Locate the cell with the specified text and output its [x, y] center coordinate. 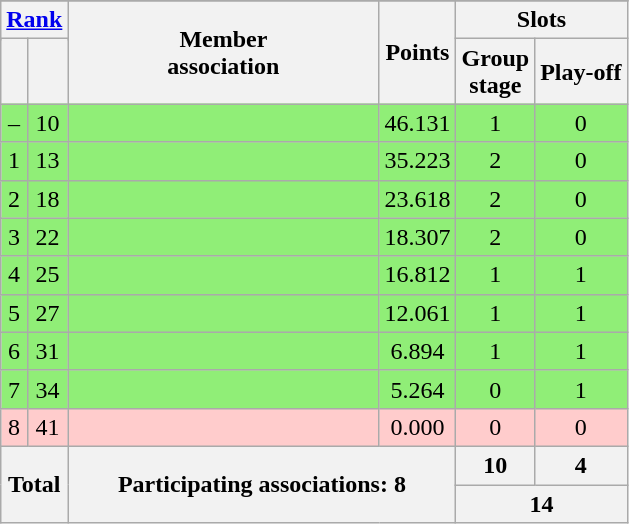
31 [47, 351]
16.812 [418, 275]
6.894 [418, 351]
5 [14, 313]
46.131 [418, 123]
41 [47, 427]
22 [47, 237]
27 [47, 313]
35.223 [418, 161]
Play-off [581, 72]
6 [14, 351]
Slots [542, 20]
Total [34, 484]
18 [47, 199]
Points [418, 52]
0.000 [418, 427]
Rank [34, 20]
7 [14, 389]
Participating associations: 8 [262, 484]
14 [542, 503]
18.307 [418, 237]
Groupstage [496, 72]
– [14, 123]
3 [14, 237]
13 [47, 161]
23.618 [418, 199]
12.061 [418, 313]
34 [47, 389]
25 [47, 275]
8 [14, 427]
Memberassociation [224, 52]
5.264 [418, 389]
